Output the [x, y] coordinate of the center of the cell containing the given text.  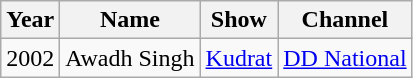
Name [130, 20]
Awadh Singh [130, 58]
DD National [345, 58]
2002 [30, 58]
Show [239, 20]
Year [30, 20]
Kudrat [239, 58]
Channel [345, 20]
